Search for the cell housing the specified text and yield its (X, Y) center coordinate. 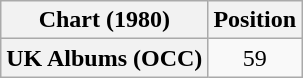
59 (255, 58)
Chart (1980) (104, 20)
UK Albums (OCC) (104, 58)
Position (255, 20)
